Determine the (X, Y) coordinate at the center of the cell enclosing the given text.  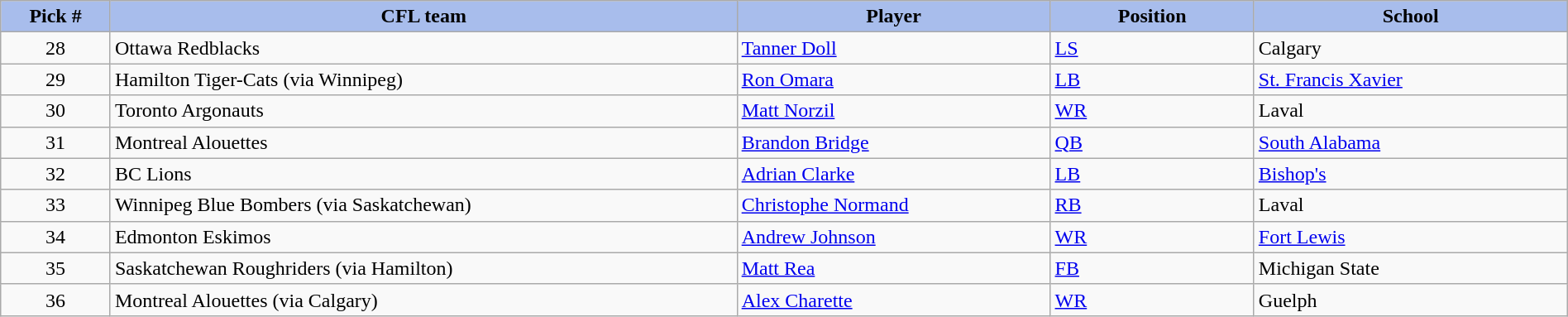
Michigan State (1411, 268)
RB (1152, 205)
Fort Lewis (1411, 237)
33 (56, 205)
35 (56, 268)
Ottawa Redblacks (423, 48)
Position (1152, 17)
Ron Omara (893, 79)
31 (56, 142)
Calgary (1411, 48)
28 (56, 48)
QB (1152, 142)
Player (893, 17)
CFL team (423, 17)
Montreal Alouettes (423, 142)
32 (56, 174)
Toronto Argonauts (423, 111)
30 (56, 111)
Saskatchewan Roughriders (via Hamilton) (423, 268)
Hamilton Tiger-Cats (via Winnipeg) (423, 79)
Montreal Alouettes (via Calgary) (423, 300)
Brandon Bridge (893, 142)
Pick # (56, 17)
South Alabama (1411, 142)
St. Francis Xavier (1411, 79)
LS (1152, 48)
Guelph (1411, 300)
36 (56, 300)
Andrew Johnson (893, 237)
FB (1152, 268)
Winnipeg Blue Bombers (via Saskatchewan) (423, 205)
Christophe Normand (893, 205)
29 (56, 79)
Alex Charette (893, 300)
BC Lions (423, 174)
Bishop's (1411, 174)
34 (56, 237)
Matt Rea (893, 268)
Tanner Doll (893, 48)
Edmonton Eskimos (423, 237)
Matt Norzil (893, 111)
School (1411, 17)
Adrian Clarke (893, 174)
